Capture the cell that displays the provided text and extract its [x, y] central coordinate. 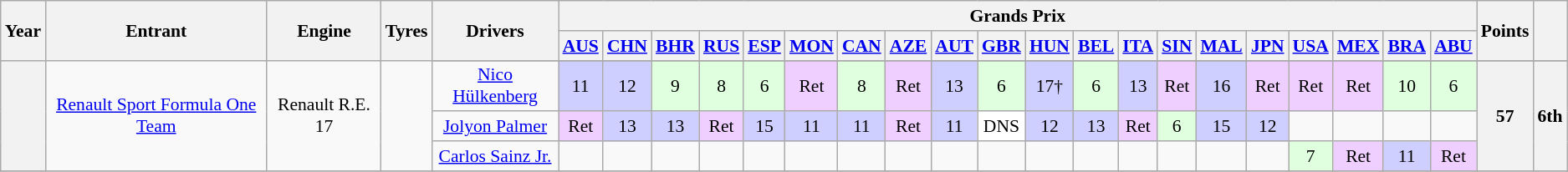
Carlos Sainz Jr. [495, 156]
CAN [861, 46]
Renault Sport Formula One Team [156, 115]
MAL [1221, 46]
ITA [1137, 46]
CHN [627, 46]
Renault R.E. 17 [324, 115]
6th [1550, 115]
Drivers [495, 30]
AUT [954, 46]
AZE [908, 46]
MON [811, 46]
Jolyon Palmer [495, 127]
Points [1505, 30]
MEX [1358, 46]
Grands Prix [1018, 16]
Entrant [156, 30]
USA [1311, 46]
Year [23, 30]
BEL [1096, 46]
Tyres [406, 30]
JPN [1268, 46]
BHR [676, 46]
DNS [1002, 127]
57 [1505, 115]
AUS [580, 46]
Engine [324, 30]
17† [1050, 85]
ABU [1453, 46]
SIN [1177, 46]
16 [1221, 85]
GBR [1002, 46]
BRA [1407, 46]
10 [1407, 85]
7 [1311, 156]
HUN [1050, 46]
9 [676, 85]
Nico Hülkenberg [495, 85]
RUS [721, 46]
ESP [764, 46]
